Pinpoint the cell where the given text exists, returning its (X, Y) midpoint coordinate. 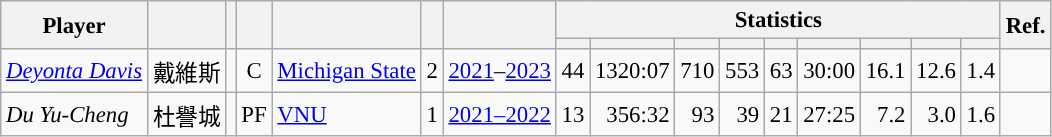
3.0 (936, 115)
1.4 (980, 71)
7.2 (885, 115)
93 (698, 115)
1 (432, 115)
Deyonta Davis (74, 71)
21 (780, 115)
VNU (346, 115)
12.6 (936, 71)
C (254, 71)
39 (742, 115)
1.6 (980, 115)
2 (432, 71)
2021–2022 (500, 115)
Player (74, 25)
30:00 (830, 71)
553 (742, 71)
1320:07 (632, 71)
2021–2023 (500, 71)
Ref. (1025, 25)
Michigan State (346, 71)
710 (698, 71)
杜譽城 (186, 115)
PF (254, 115)
戴維斯 (186, 71)
44 (572, 71)
Statistics (778, 20)
27:25 (830, 115)
16.1 (885, 71)
63 (780, 71)
356:32 (632, 115)
13 (572, 115)
Du Yu-Cheng (74, 115)
